Scan for the cell matching the given text and deliver its [X, Y] coordinate at center. 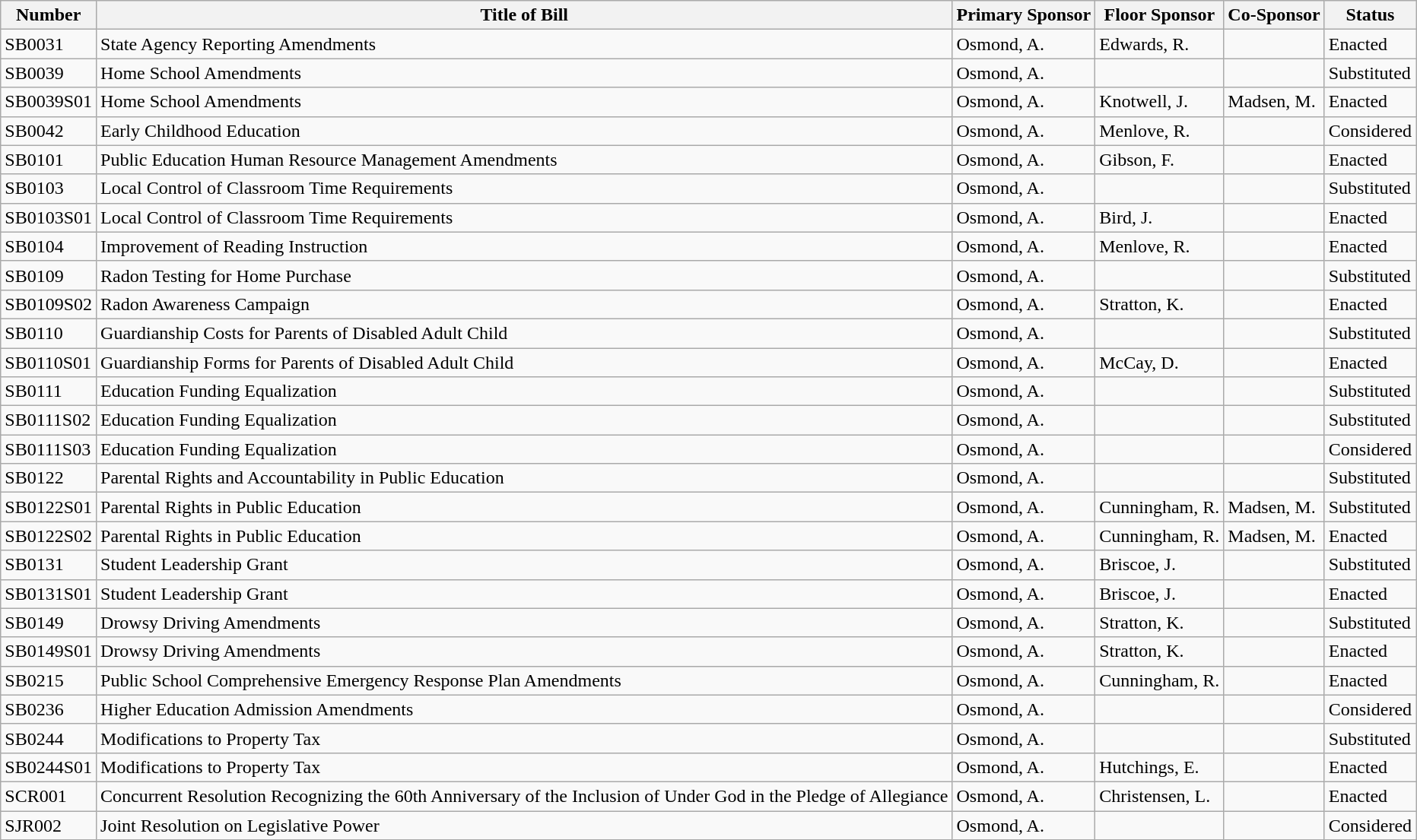
Co-Sponsor [1274, 15]
SB0109 [49, 275]
SB0039 [49, 73]
Primary Sponsor [1024, 15]
SB0110 [49, 333]
SB0244S01 [49, 767]
Knotwell, J. [1159, 102]
SB0111S02 [49, 420]
SB0031 [49, 44]
SB0236 [49, 709]
SB0131S01 [49, 594]
SB0122S01 [49, 507]
SB0103 [49, 189]
Status [1370, 15]
Joint Resolution on Legislative Power [525, 825]
SB0101 [49, 160]
SB0149S01 [49, 651]
Early Childhood Education [525, 131]
SB0042 [49, 131]
SCR001 [49, 796]
Guardianship Costs for Parents of Disabled Adult Child [525, 333]
Public School Comprehensive Emergency Response Plan Amendments [525, 680]
SB0039S01 [49, 102]
SB0122 [49, 478]
SB0103S01 [49, 217]
Number [49, 15]
Title of Bill [525, 15]
SB0122S02 [49, 536]
SB0111 [49, 391]
Radon Awareness Campaign [525, 304]
SB0244 [49, 738]
Radon Testing for Home Purchase [525, 275]
Edwards, R. [1159, 44]
SB0110S01 [49, 363]
Concurrent Resolution Recognizing the 60th Anniversary of the Inclusion of Under God in the Pledge of Allegiance [525, 796]
Public Education Human Resource Management Amendments [525, 160]
Higher Education Admission Amendments [525, 709]
Floor Sponsor [1159, 15]
SB0111S03 [49, 449]
SB0131 [49, 565]
Hutchings, E. [1159, 767]
Parental Rights and Accountability in Public Education [525, 478]
Bird, J. [1159, 217]
Gibson, F. [1159, 160]
SB0109S02 [49, 304]
McCay, D. [1159, 363]
SB0149 [49, 623]
SJR002 [49, 825]
State Agency Reporting Amendments [525, 44]
Guardianship Forms for Parents of Disabled Adult Child [525, 363]
Improvement of Reading Instruction [525, 246]
Christensen, L. [1159, 796]
SB0104 [49, 246]
SB0215 [49, 680]
